Detect which cell encompasses the target text, then output its (x, y) center coordinate. 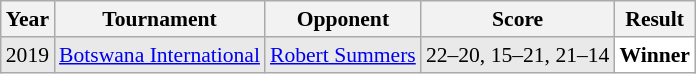
Winner (654, 55)
Opponent (343, 19)
Tournament (160, 19)
Year (28, 19)
Robert Summers (343, 55)
22–20, 15–21, 21–14 (518, 55)
Score (518, 19)
2019 (28, 55)
Botswana International (160, 55)
Result (654, 19)
